Detect which cell encompasses the target text, then output its (X, Y) center coordinate. 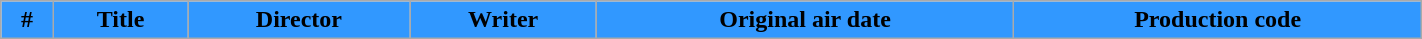
Production code (1218, 20)
Writer (503, 20)
Original air date (805, 20)
Director (300, 20)
Title (121, 20)
# (28, 20)
